Detect which cell encompasses the target text, then output its [x, y] center coordinate. 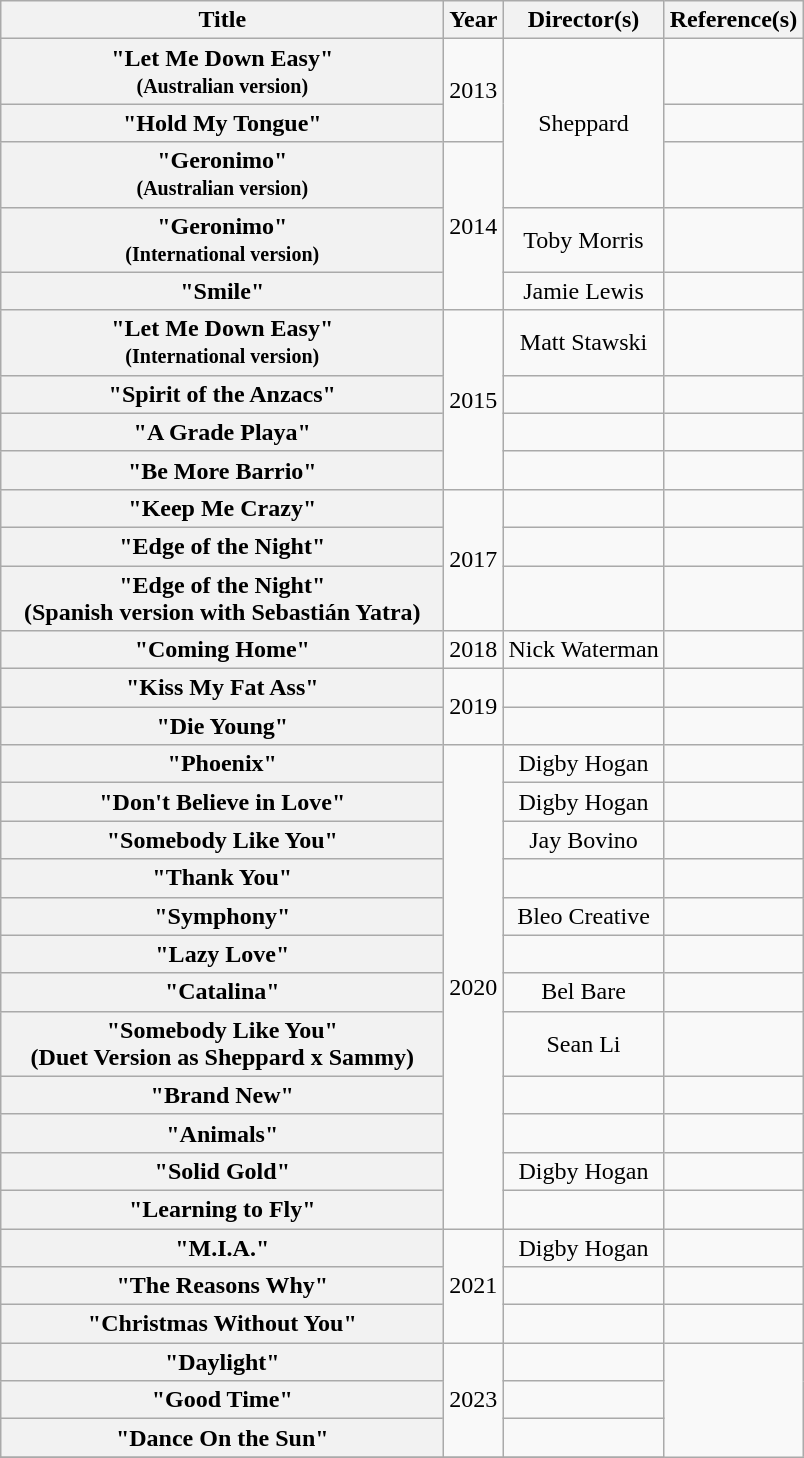
Toby Morris [584, 240]
"Let Me Down Easy"(International version) [222, 342]
2018 [474, 650]
"Christmas Without You" [222, 1324]
2019 [474, 707]
"Brand New" [222, 1095]
"A Grade Playa" [222, 432]
"Solid Gold" [222, 1171]
2023 [474, 1400]
"Hold My Tongue" [222, 123]
2014 [474, 226]
Reference(s) [734, 20]
Sean Li [584, 1044]
2020 [474, 987]
"Good Time" [222, 1400]
"Edge of the Night"(Spanish version with Sebastián Yatra) [222, 598]
"Learning to Fly" [222, 1209]
Nick Waterman [584, 650]
"The Reasons Why" [222, 1286]
"Catalina" [222, 992]
"Let Me Down Easy"(Australian version) [222, 72]
"Edge of the Night" [222, 546]
"M.I.A." [222, 1247]
Matt Stawski [584, 342]
Bel Bare [584, 992]
Jamie Lewis [584, 291]
Title [222, 20]
"Geronimo"(Australian version) [222, 174]
"Dance On the Sun" [222, 1438]
2013 [474, 90]
Jay Bovino [584, 840]
"Phoenix" [222, 764]
"Somebody Like You" [222, 840]
2015 [474, 400]
"Be More Barrio" [222, 470]
Sheppard [584, 123]
"Daylight" [222, 1362]
"Kiss My Fat Ass" [222, 688]
Bleo Creative [584, 916]
"Smile" [222, 291]
"Die Young" [222, 726]
"Coming Home" [222, 650]
"Thank You" [222, 878]
"Somebody Like You" (Duet Version as Sheppard x Sammy) [222, 1044]
"Animals" [222, 1133]
"Spirit of the Anzacs" [222, 394]
Director(s) [584, 20]
2017 [474, 560]
"Geronimo"(International version) [222, 240]
"Lazy Love" [222, 954]
"Don't Believe in Love" [222, 802]
"Keep Me Crazy" [222, 508]
2021 [474, 1285]
Year [474, 20]
"Symphony" [222, 916]
